Locate the cell with the specified text and output its (x, y) center coordinate. 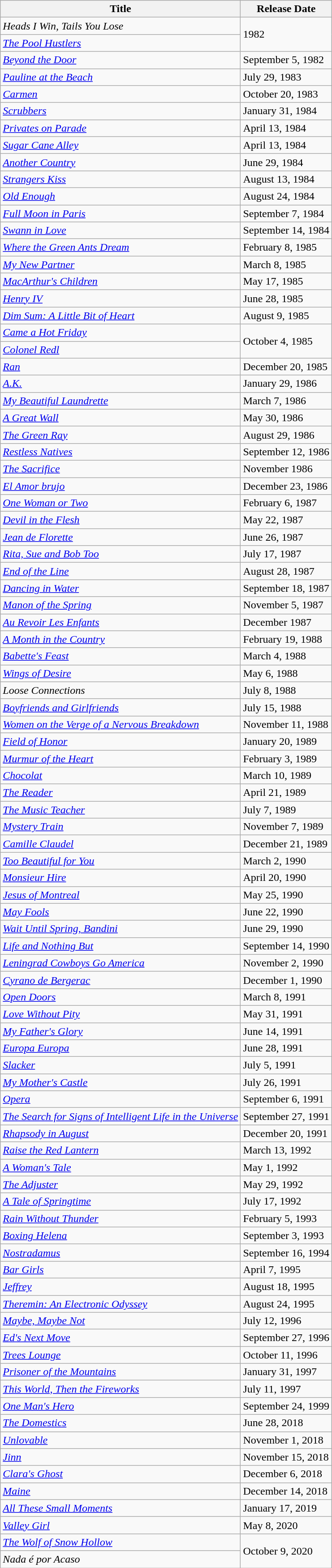
May 29, 1992 (286, 1184)
Life and Nothing But (121, 946)
July 12, 1996 (286, 1321)
The Search for Signs of Intelligent Life in the Universe (121, 1116)
October 4, 1985 (286, 341)
Ran (121, 367)
Privates on Parade (121, 128)
December 20, 1991 (286, 1133)
February 19, 1988 (286, 639)
Dim Sum: A Little Bit of Heart (121, 316)
Jeffrey (121, 1286)
August 24, 1995 (286, 1304)
All These Small Moments (121, 1508)
The Adjuster (121, 1184)
March 4, 1988 (286, 656)
Scrubbers (121, 111)
Wait Until Spring, Bandini (121, 929)
1982 (286, 34)
July 11, 1997 (286, 1389)
Field of Honor (121, 741)
October 20, 1983 (286, 94)
June 22, 1990 (286, 912)
January 31, 1984 (286, 111)
March 8, 1985 (286, 265)
Prisoner of the Mountains (121, 1372)
Nostradamus (121, 1252)
December 1, 1990 (286, 980)
December 20, 1985 (286, 367)
January 29, 1986 (286, 384)
The Green Ray (121, 435)
July 8, 1988 (286, 690)
May 1, 1992 (286, 1167)
October 11, 1996 (286, 1355)
Restless Natives (121, 452)
Henry IV (121, 299)
Love Without Pity (121, 1014)
November 1986 (286, 469)
A Great Wall (121, 418)
August 18, 1995 (286, 1286)
August 24, 1984 (286, 196)
May 22, 1987 (286, 520)
Carmen (121, 94)
The Reader (121, 793)
Opera (121, 1099)
Babette's Feast (121, 656)
Where the Green Ants Dream (121, 248)
March 8, 1991 (286, 997)
September 6, 1991 (286, 1099)
The Domestics (121, 1423)
May Fools (121, 912)
A Month in the Country (121, 639)
December 21, 1989 (286, 844)
Jesus of Montreal (121, 895)
July 5, 1991 (286, 1065)
November 2, 1990 (286, 963)
September 7, 1984 (286, 214)
Theremin: An Electronic Odyssey (121, 1304)
June 26, 1987 (286, 537)
Valley Girl (121, 1525)
End of the Line (121, 571)
June 28, 2018 (286, 1423)
Beyond the Door (121, 60)
December 14, 2018 (286, 1491)
My Father's Glory (121, 1031)
Too Beautiful for You (121, 861)
Came a Hot Friday (121, 333)
December 23, 1986 (286, 486)
February 8, 1985 (286, 248)
July 17, 1987 (286, 554)
The Music Teacher (121, 810)
December 1987 (286, 622)
Murmur of the Heart (121, 759)
August 28, 1987 (286, 571)
June 29, 1990 (286, 929)
September 3, 1993 (286, 1235)
Title (121, 9)
The Sacrifice (121, 469)
Pauline at the Beach (121, 77)
One Woman or Two (121, 503)
Boyfriends and Girlfriends (121, 707)
October 9, 2020 (286, 1551)
August 29, 1986 (286, 435)
November 5, 1987 (286, 605)
Loose Connections (121, 690)
Maine (121, 1491)
January 31, 1997 (286, 1372)
Nada é por Acaso (121, 1559)
August 13, 1984 (286, 179)
Mystery Train (121, 827)
Colonel Redl (121, 350)
January 20, 1989 (286, 741)
February 6, 1987 (286, 503)
A Tale of Springtime (121, 1201)
May 25, 1990 (286, 895)
Jinn (121, 1457)
Leningrad Cowboys Go America (121, 963)
Manon of the Spring (121, 605)
Women on the Verge of a Nervous Breakdown (121, 724)
July 29, 1983 (286, 77)
November 15, 2018 (286, 1457)
July 7, 1989 (286, 810)
December 6, 2018 (286, 1474)
August 9, 1985 (286, 316)
February 5, 1993 (286, 1218)
The Wolf of Snow Hollow (121, 1542)
El Amor brujo (121, 486)
July 15, 1988 (286, 707)
September 5, 1982 (286, 60)
June 29, 1984 (286, 162)
September 14, 1984 (286, 231)
Ed's Next Move (121, 1338)
September 24, 1999 (286, 1406)
Monsieur Hire (121, 878)
March 7, 1986 (286, 401)
My Mother's Castle (121, 1082)
September 14, 1990 (286, 946)
July 26, 1991 (286, 1082)
April 21, 1989 (286, 793)
Swann in Love (121, 231)
Boxing Helena (121, 1235)
November 11, 1988 (286, 724)
Raise the Red Lantern (121, 1150)
Full Moon in Paris (121, 214)
Europa Europa (121, 1048)
Camille Claudel (121, 844)
Jean de Florette (121, 537)
November 7, 1989 (286, 827)
September 27, 1991 (286, 1116)
Chocolat (121, 776)
Open Doors (121, 997)
May 31, 1991 (286, 1014)
May 6, 1988 (286, 673)
April 7, 1995 (286, 1269)
Unlovable (121, 1440)
September 12, 1986 (286, 452)
My Beautiful Laundrette (121, 401)
A.K. (121, 384)
Au Revoir Les Enfants (121, 622)
This World, Then the Fireworks (121, 1389)
June 28, 1985 (286, 299)
Rain Without Thunder (121, 1218)
My New Partner (121, 265)
September 27, 1996 (286, 1338)
February 3, 1989 (286, 759)
One Man's Hero (121, 1406)
A Woman's Tale (121, 1167)
MacArthur's Children (121, 282)
June 28, 1991 (286, 1048)
March 2, 1990 (286, 861)
Old Enough (121, 196)
Wings of Desire (121, 673)
Clara's Ghost (121, 1474)
July 17, 1992 (286, 1201)
Rhapsody in August (121, 1133)
Another Country (121, 162)
January 17, 2019 (286, 1508)
March 13, 1992 (286, 1150)
Strangers Kiss (121, 179)
Release Date (286, 9)
Slacker (121, 1065)
June 14, 1991 (286, 1031)
May 8, 2020 (286, 1525)
November 1, 2018 (286, 1440)
Heads I Win, Tails You Lose (121, 26)
September 18, 1987 (286, 588)
April 20, 1990 (286, 878)
Rita, Sue and Bob Too (121, 554)
Sugar Cane Alley (121, 145)
Devil in the Flesh (121, 520)
Trees Lounge (121, 1355)
Maybe, Maybe Not (121, 1321)
The Pool Hustlers (121, 43)
March 10, 1989 (286, 776)
September 16, 1994 (286, 1252)
Dancing in Water (121, 588)
Bar Girls (121, 1269)
Cyrano de Bergerac (121, 980)
May 17, 1985 (286, 282)
May 30, 1986 (286, 418)
